Provide the (X, Y) coordinate of the cell's center where the given text is located.  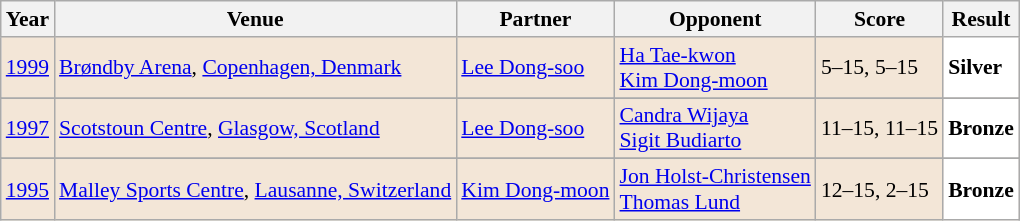
Opponent (714, 19)
1995 (28, 190)
Score (880, 19)
Partner (535, 19)
Kim Dong-moon (535, 190)
1999 (28, 68)
Scotstoun Centre, Glasgow, Scotland (255, 128)
Silver (981, 68)
Year (28, 19)
Brøndby Arena, Copenhagen, Denmark (255, 68)
Result (981, 19)
Candra Wijaya Sigit Budiarto (714, 128)
Venue (255, 19)
12–15, 2–15 (880, 190)
1997 (28, 128)
5–15, 5–15 (880, 68)
Jon Holst-Christensen Thomas Lund (714, 190)
11–15, 11–15 (880, 128)
Malley Sports Centre, Lausanne, Switzerland (255, 190)
Ha Tae-kwon Kim Dong-moon (714, 68)
